Capture the cell that displays the provided text and extract its (x, y) central coordinate. 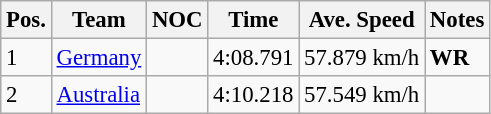
4:08.791 (254, 58)
Notes (458, 20)
Germany (98, 58)
57.549 km/h (362, 95)
4:10.218 (254, 95)
1 (26, 58)
2 (26, 95)
Team (98, 20)
Pos. (26, 20)
Australia (98, 95)
Time (254, 20)
57.879 km/h (362, 58)
Ave. Speed (362, 20)
NOC (178, 20)
WR (458, 58)
